Capture the cell that displays the provided text and extract its (x, y) central coordinate. 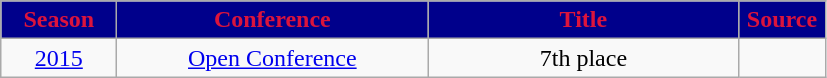
Season (59, 20)
7th place (584, 58)
Source (782, 20)
2015 (59, 58)
Title (584, 20)
Conference (272, 20)
Open Conference (272, 58)
